Locate the cell with the specified text and output its (X, Y) center coordinate. 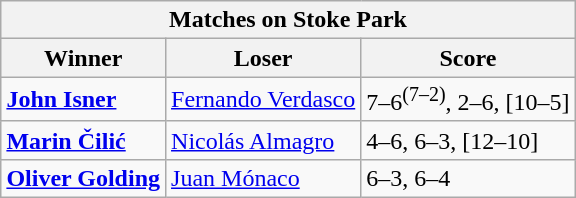
Nicolás Almagro (264, 140)
Winner (84, 58)
6–3, 6–4 (468, 178)
Juan Mónaco (264, 178)
Fernando Verdasco (264, 100)
John Isner (84, 100)
Loser (264, 58)
7–6(7–2), 2–6, [10–5] (468, 100)
4–6, 6–3, [12–10] (468, 140)
Matches on Stoke Park (288, 20)
Score (468, 58)
Oliver Golding (84, 178)
Marin Čilić (84, 140)
